For the text-containing cell, return its midpoint in (x, y) coordinate format. 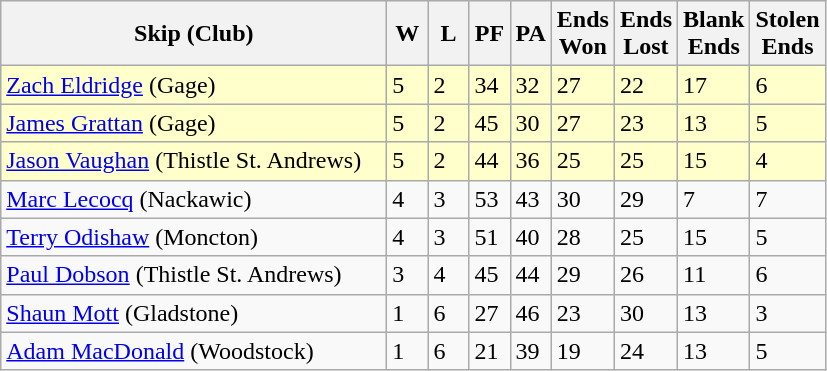
PA (530, 34)
James Grattan (Gage) (194, 123)
21 (490, 351)
17 (714, 85)
Skip (Club) (194, 34)
Blank Ends (714, 34)
Terry Odishaw (Moncton) (194, 237)
19 (582, 351)
Shaun Mott (Gladstone) (194, 313)
Paul Dobson (Thistle St. Andrews) (194, 275)
26 (646, 275)
L (448, 34)
Jason Vaughan (Thistle St. Andrews) (194, 161)
40 (530, 237)
32 (530, 85)
Ends Lost (646, 34)
28 (582, 237)
51 (490, 237)
Adam MacDonald (Woodstock) (194, 351)
11 (714, 275)
Stolen Ends (788, 34)
Zach Eldridge (Gage) (194, 85)
PF (490, 34)
W (408, 34)
46 (530, 313)
Marc Lecocq (Nackawic) (194, 199)
36 (530, 161)
24 (646, 351)
53 (490, 199)
34 (490, 85)
Ends Won (582, 34)
39 (530, 351)
43 (530, 199)
22 (646, 85)
